From the cell containing the given text, extract its center point as (x, y) coordinate. 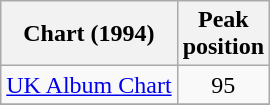
Peakposition (223, 34)
95 (223, 85)
UK Album Chart (89, 85)
Chart (1994) (89, 34)
